Pinpoint the cell where the given text exists, returning its (x, y) midpoint coordinate. 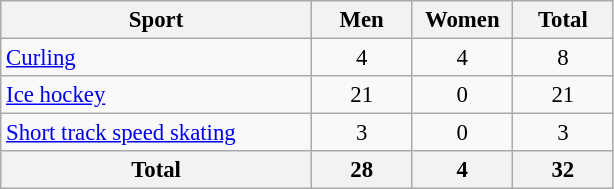
8 (564, 58)
Curling (156, 58)
32 (564, 170)
Sport (156, 20)
28 (362, 170)
Women (462, 20)
Men (362, 20)
Short track speed skating (156, 133)
Ice hockey (156, 95)
